Determine the [X, Y] coordinate at the center of the cell enclosing the given text.  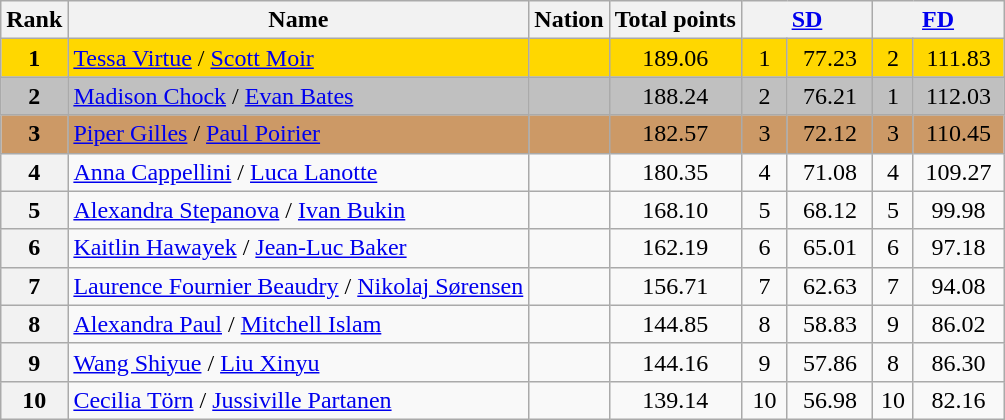
86.02 [958, 324]
Nation [569, 20]
Total points [675, 20]
97.18 [958, 248]
109.27 [958, 172]
Alexandra Paul / Mitchell Islam [298, 324]
77.23 [830, 58]
180.35 [675, 172]
168.10 [675, 210]
112.03 [958, 96]
68.12 [830, 210]
Piper Gilles / Paul Poirier [298, 134]
144.16 [675, 362]
Tessa Virtue / Scott Moir [298, 58]
Cecilia Törn / Jussiville Partanen [298, 400]
Kaitlin Hawayek / Jean-Luc Baker [298, 248]
182.57 [675, 134]
72.12 [830, 134]
Madison Chock / Evan Bates [298, 96]
86.30 [958, 362]
110.45 [958, 134]
82.16 [958, 400]
57.86 [830, 362]
189.06 [675, 58]
56.98 [830, 400]
71.08 [830, 172]
Alexandra Stepanova / Ivan Bukin [298, 210]
65.01 [830, 248]
FD [938, 20]
99.98 [958, 210]
139.14 [675, 400]
144.85 [675, 324]
188.24 [675, 96]
Name [298, 20]
162.19 [675, 248]
SD [806, 20]
58.83 [830, 324]
Anna Cappellini / Luca Lanotte [298, 172]
111.83 [958, 58]
Rank [34, 20]
76.21 [830, 96]
94.08 [958, 286]
156.71 [675, 286]
Laurence Fournier Beaudry / Nikolaj Sørensen [298, 286]
Wang Shiyue / Liu Xinyu [298, 362]
62.63 [830, 286]
